Extract the (x, y) coordinate from the center of the cell holding the provided text.  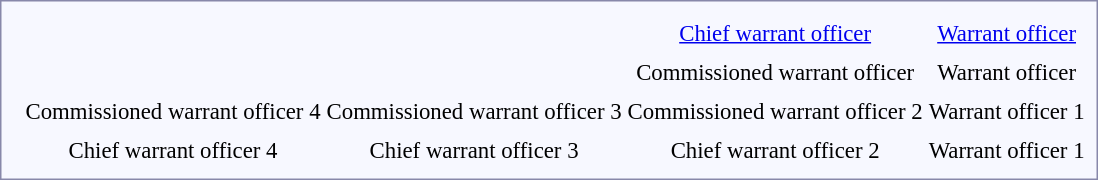
Chief warrant officer 3 (474, 150)
Chief warrant officer (775, 33)
Commissioned warrant officer (775, 72)
Commissioned warrant officer 2 (775, 111)
Chief warrant officer 2 (775, 150)
Commissioned warrant officer 4 (173, 111)
Commissioned warrant officer 3 (474, 111)
Chief warrant officer 4 (173, 150)
